Identify which cell holds the provided text, then report its [x, y] central coordinate. 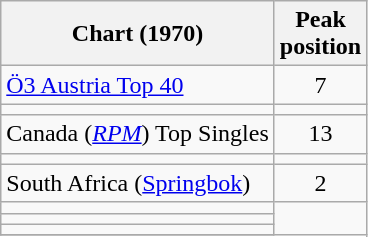
Chart (1970) [138, 34]
Ö3 Austria Top 40 [138, 85]
7 [320, 85]
2 [320, 183]
Canada (RPM) Top Singles [138, 134]
Peakposition [320, 34]
13 [320, 134]
South Africa (Springbok) [138, 183]
